Determine the (x, y) coordinate at the center of the cell enclosing the given text.  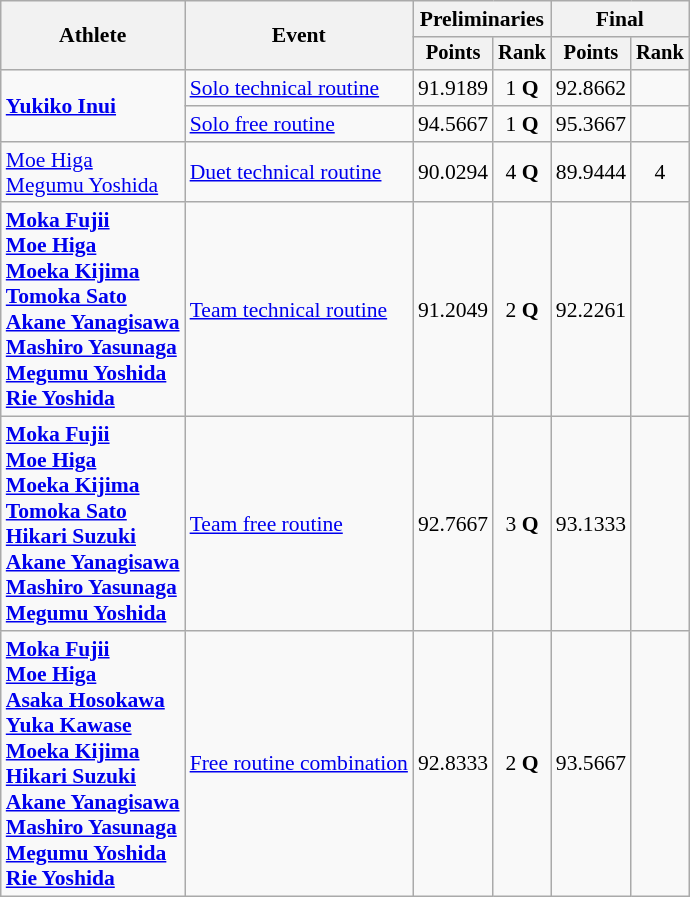
93.1333 (591, 524)
Free routine combination (299, 764)
Moka FujiiMoe HigaMoeka KijimaTomoka SatoAkane YanagisawaMashiro YasunagaMegumu YoshidaRie Yoshida (93, 310)
93.5667 (591, 764)
92.8333 (453, 764)
94.5667 (453, 124)
92.7667 (453, 524)
95.3667 (591, 124)
Athlete (93, 36)
3 Q (522, 524)
92.8662 (591, 88)
90.0294 (453, 172)
Duet technical routine (299, 172)
91.9189 (453, 88)
Solo free routine (299, 124)
89.9444 (591, 172)
Team free routine (299, 524)
Event (299, 36)
Moka FujiiMoe HigaMoeka KijimaTomoka SatoHikari SuzukiAkane YanagisawaMashiro YasunagaMegumu Yoshida (93, 524)
91.2049 (453, 310)
Moka FujiiMoe HigaAsaka HosokawaYuka KawaseMoeka KijimaHikari SuzukiAkane YanagisawaMashiro YasunagaMegumu YoshidaRie Yoshida (93, 764)
4 (660, 172)
Preliminaries (482, 19)
Final (620, 19)
Moe HigaMegumu Yoshida (93, 172)
Solo technical routine (299, 88)
Yukiko Inui (93, 106)
4 Q (522, 172)
Team technical routine (299, 310)
92.2261 (591, 310)
